Find where the given text appears and provide that cell's center as [X, Y] coordinate. 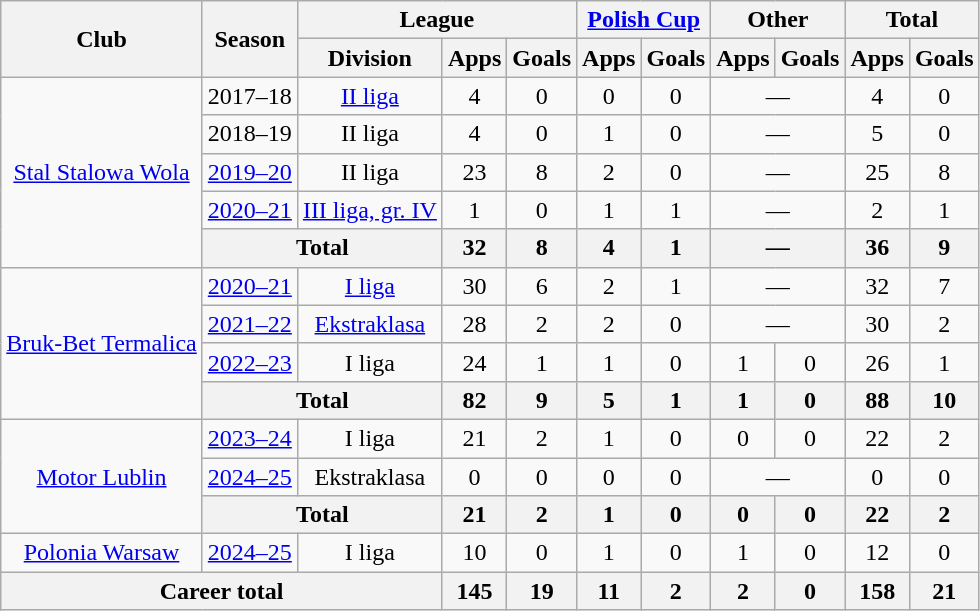
Motor Lublin [102, 476]
Other [778, 20]
2017–18 [250, 96]
League [436, 20]
2021–22 [250, 324]
28 [474, 324]
12 [877, 553]
11 [609, 591]
2022–23 [250, 362]
23 [474, 172]
Polish Cup [644, 20]
2018–19 [250, 134]
145 [474, 591]
24 [474, 362]
7 [944, 286]
2019–20 [250, 172]
Career total [222, 591]
Polonia Warsaw [102, 553]
26 [877, 362]
6 [542, 286]
158 [877, 591]
Season [250, 39]
19 [542, 591]
88 [877, 400]
25 [877, 172]
Club [102, 39]
Division [370, 58]
III liga, gr. IV [370, 210]
Bruk-Bet Termalica [102, 343]
82 [474, 400]
36 [877, 248]
2023–24 [250, 438]
Stal Stalowa Wola [102, 172]
